Determine the (x, y) coordinate at the center of the cell enclosing the given text.  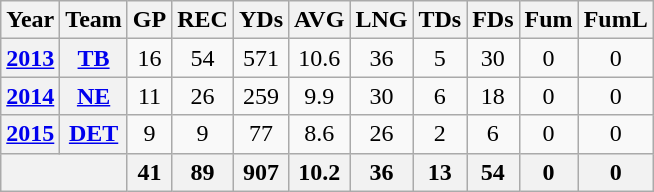
NE (94, 96)
89 (203, 172)
10.2 (320, 172)
16 (149, 58)
571 (260, 58)
Team (94, 20)
FDs (493, 20)
AVG (320, 20)
DET (94, 134)
11 (149, 96)
Year (30, 20)
YDs (260, 20)
13 (440, 172)
259 (260, 96)
18 (493, 96)
41 (149, 172)
REC (203, 20)
TDs (440, 20)
77 (260, 134)
9.9 (320, 96)
FumL (616, 20)
2015 (30, 134)
2013 (30, 58)
5 (440, 58)
GP (149, 20)
TB (94, 58)
907 (260, 172)
Fum (548, 20)
10.6 (320, 58)
2 (440, 134)
8.6 (320, 134)
LNG (382, 20)
2014 (30, 96)
